From the cell containing the given text, extract its center point as (x, y) coordinate. 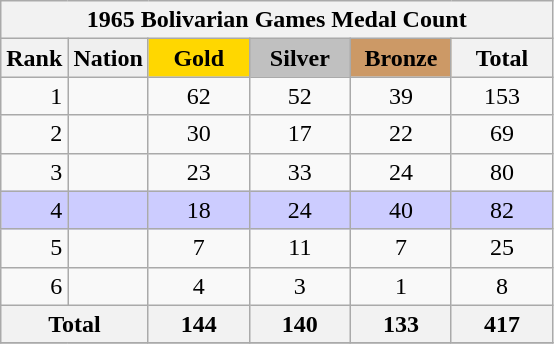
Nation (108, 58)
52 (300, 96)
62 (198, 96)
39 (400, 96)
417 (502, 324)
Gold (198, 58)
144 (198, 324)
18 (198, 210)
Bronze (400, 58)
Rank (34, 58)
69 (502, 134)
80 (502, 172)
133 (400, 324)
33 (300, 172)
30 (198, 134)
25 (502, 248)
140 (300, 324)
8 (502, 286)
23 (198, 172)
Silver (300, 58)
22 (400, 134)
5 (34, 248)
6 (34, 286)
153 (502, 96)
1965 Bolivarian Games Medal Count (277, 20)
40 (400, 210)
11 (300, 248)
82 (502, 210)
2 (34, 134)
17 (300, 134)
